Find where the given text appears and provide that cell's center as (X, Y) coordinate. 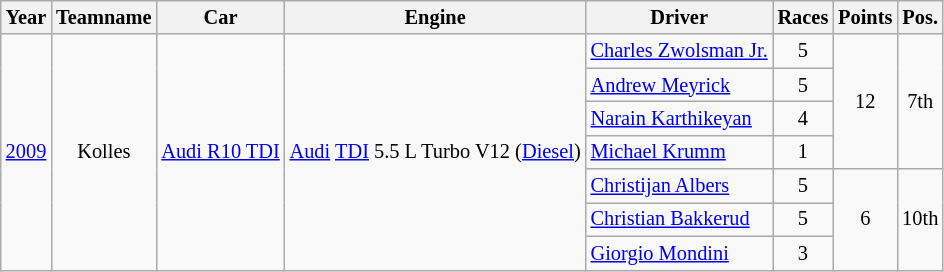
Car (220, 17)
Races (804, 17)
10th (920, 220)
Christian Bakkerud (680, 219)
Pos. (920, 17)
2009 (26, 152)
Andrew Meyrick (680, 85)
12 (865, 102)
4 (804, 118)
Audi TDI 5.5 L Turbo V12 (Diesel) (436, 152)
Michael Krumm (680, 152)
3 (804, 253)
Narain Karthikeyan (680, 118)
7th (920, 102)
6 (865, 220)
Driver (680, 17)
Year (26, 17)
1 (804, 152)
Christijan Albers (680, 186)
Kolles (104, 152)
Charles Zwolsman Jr. (680, 51)
Teamname (104, 17)
Points (865, 17)
Engine (436, 17)
Giorgio Mondini (680, 253)
Audi R10 TDI (220, 152)
